Output the [X, Y] coordinate of the center of the cell containing the given text.  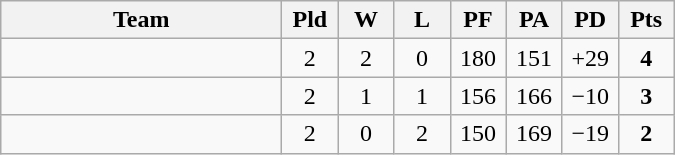
−19 [590, 134]
Pts [646, 20]
3 [646, 96]
4 [646, 58]
180 [478, 58]
150 [478, 134]
166 [534, 96]
169 [534, 134]
PD [590, 20]
Pld [310, 20]
151 [534, 58]
PF [478, 20]
PA [534, 20]
L [422, 20]
Team [142, 20]
+29 [590, 58]
W [366, 20]
156 [478, 96]
−10 [590, 96]
